Find where the given text appears and provide that cell's center as (X, Y) coordinate. 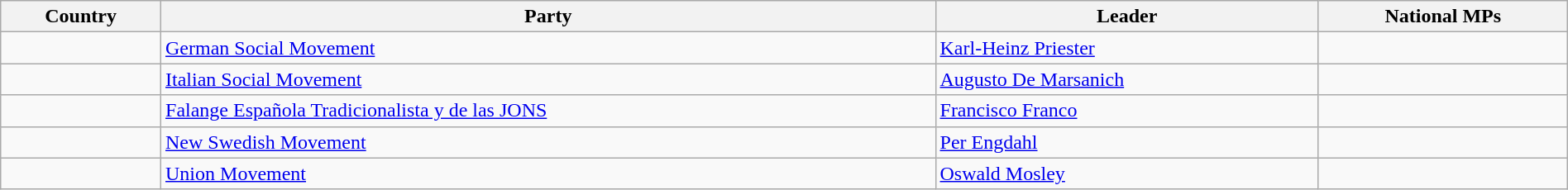
Falange Española Tradicionalista y de las JONS (548, 111)
Party (548, 17)
Augusto De Marsanich (1126, 79)
Union Movement (548, 173)
Per Engdahl (1126, 142)
Country (81, 17)
Karl-Heinz Priester (1126, 48)
Oswald Mosley (1126, 173)
Leader (1126, 17)
Francisco Franco (1126, 111)
German Social Movement (548, 48)
Italian Social Movement (548, 79)
New Swedish Movement (548, 142)
National MPs (1442, 17)
